Search for the cell housing the specified text and yield its (x, y) center coordinate. 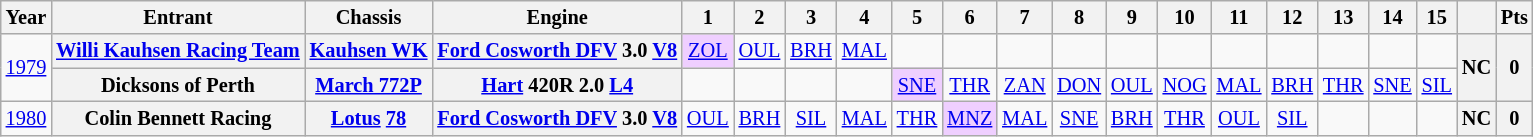
13 (1343, 17)
Entrant (178, 17)
Kauhsen WK (369, 51)
Lotus 78 (369, 118)
DON (1079, 85)
Engine (557, 17)
4 (864, 17)
1980 (26, 118)
Pts (1514, 17)
ZAN (1024, 85)
10 (1185, 17)
Year (26, 17)
11 (1238, 17)
8 (1079, 17)
3 (811, 17)
15 (1437, 17)
1 (708, 17)
7 (1024, 17)
Chassis (369, 17)
14 (1392, 17)
NOG (1185, 85)
Dicksons of Perth (178, 85)
MNZ (970, 118)
Hart 420R 2.0 L4 (557, 85)
12 (1292, 17)
ZOL (708, 51)
6 (970, 17)
5 (917, 17)
1979 (26, 68)
9 (1132, 17)
Willi Kauhsen Racing Team (178, 51)
Colin Bennett Racing (178, 118)
March 772P (369, 85)
2 (760, 17)
